Detect which cell encompasses the target text, then output its (X, Y) center coordinate. 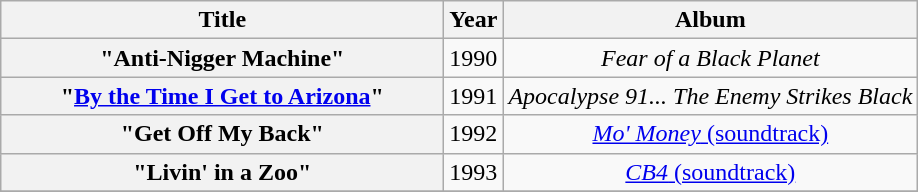
"Get Off My Back" (222, 134)
1992 (474, 134)
1990 (474, 58)
1993 (474, 172)
"Livin' in a Zoo" (222, 172)
"By the Time I Get to Arizona" (222, 96)
1991 (474, 96)
Mo' Money (soundtrack) (710, 134)
Album (710, 20)
Apocalypse 91... The Enemy Strikes Black (710, 96)
"Anti-Nigger Machine" (222, 58)
Fear of a Black Planet (710, 58)
Year (474, 20)
Title (222, 20)
CB4 (soundtrack) (710, 172)
